Determine the [X, Y] coordinate at the center of the cell enclosing the given text.  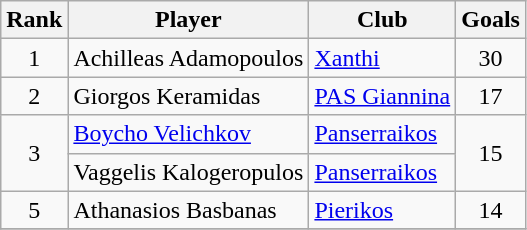
14 [491, 210]
PAS Giannina [382, 96]
Giorgos Keramidas [188, 96]
Achilleas Adamopoulos [188, 58]
Pierikos [382, 210]
Goals [491, 20]
Xanthi [382, 58]
17 [491, 96]
Rank [34, 20]
Club [382, 20]
Athanasios Basbanas [188, 210]
30 [491, 58]
3 [34, 153]
2 [34, 96]
5 [34, 210]
1 [34, 58]
Player [188, 20]
Boycho Velichkov [188, 134]
15 [491, 153]
Vaggelis Kalogeropulos [188, 172]
